Determine the [x, y] coordinate at the center of the cell enclosing the given text.  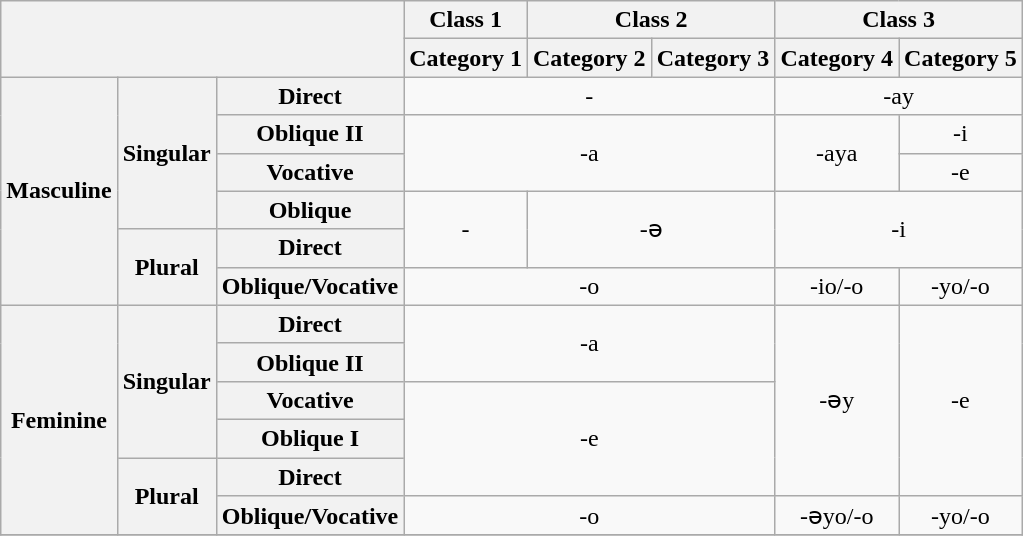
Category 2 [589, 58]
-io/-o [837, 286]
-əyo/-o [837, 516]
Class 2 [650, 20]
Category 3 [713, 58]
Oblique I [310, 438]
Oblique [310, 210]
-ə [650, 229]
Feminine [59, 420]
Category 1 [466, 58]
Masculine [59, 191]
Category 4 [837, 58]
Category 5 [961, 58]
Class 1 [466, 20]
-aya [837, 153]
Class 3 [898, 20]
-ay [898, 96]
-əy [837, 400]
